Return (x, y) of the center of cell containing provided text 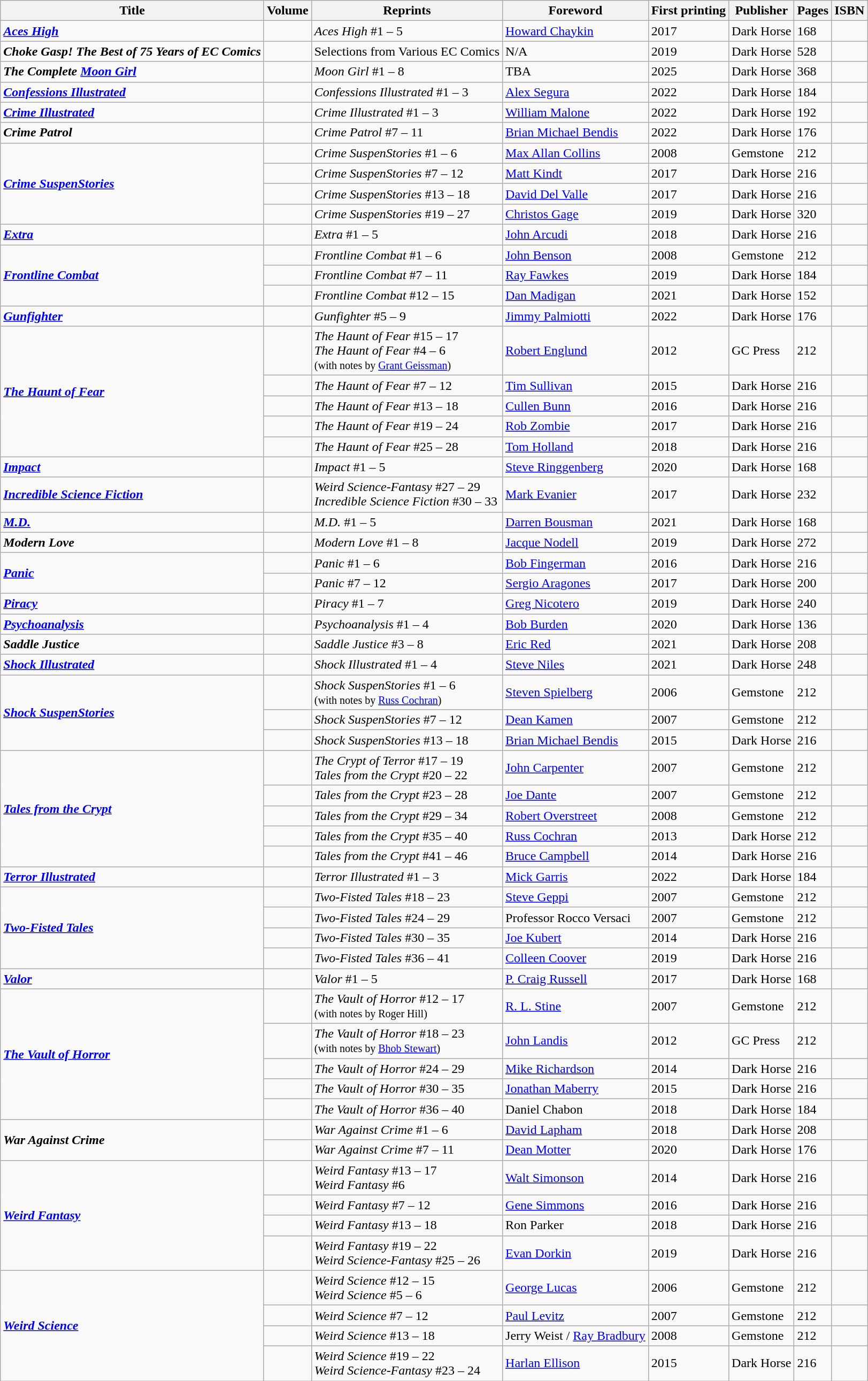
Terror Illustrated #1 – 3 (406, 877)
Publisher (762, 11)
Jonathan Maberry (575, 1089)
M.D. (133, 522)
Moon Girl #1 – 8 (406, 72)
First printing (688, 11)
Panic #7 – 12 (406, 583)
TBA (575, 72)
Daniel Chabon (575, 1109)
2025 (688, 72)
R. L. Stine (575, 1007)
The Complete Moon Girl (133, 72)
136 (813, 624)
Tales from the Crypt #23 – 28 (406, 795)
Robert Englund (575, 351)
Two-Fisted Tales (133, 927)
192 (813, 112)
David Del Valle (575, 194)
Harlan Ellison (575, 1363)
Steve Niles (575, 665)
320 (813, 214)
Frontline Combat (133, 275)
Confessions Illustrated #1 – 3 (406, 92)
Evan Dorkin (575, 1253)
Pages (813, 11)
Incredible Science Fiction (133, 494)
Gunfighter #5 – 9 (406, 316)
War Against Crime (133, 1140)
Frontline Combat #7 – 11 (406, 275)
200 (813, 583)
The Vault of Horror #18 – 23(with notes by Bhob Stewart) (406, 1041)
Aces High (133, 31)
Weird Fantasy #7 – 12 (406, 1205)
Impact (133, 467)
Piracy (133, 603)
Shock SuspenStories #13 – 18 (406, 740)
Weird Science (133, 1325)
David Lapham (575, 1130)
Bruce Campbell (575, 856)
Russ Cochran (575, 836)
The Haunt of Fear #15 – 17The Haunt of Fear #4 – 6(with notes by Grant Geissman) (406, 351)
Choke Gasp! The Best of 75 Years of EC Comics (133, 51)
The Vault of Horror #12 – 17(with notes by Roger Hill) (406, 1007)
The Crypt of Terror #17 – 19Tales from the Crypt #20 – 22 (406, 768)
Crime SuspenStories #7 – 12 (406, 173)
Cullen Bunn (575, 406)
The Vault of Horror #30 – 35 (406, 1089)
Colleen Coover (575, 958)
Jimmy Palmiotti (575, 316)
The Haunt of Fear #19 – 24 (406, 426)
528 (813, 51)
Rob Zombie (575, 426)
Terror Illustrated (133, 877)
P. Craig Russell (575, 978)
Weird Science #12 – 15Weird Science #5 – 6 (406, 1288)
The Vault of Horror (133, 1054)
152 (813, 296)
Tom Holland (575, 447)
Crime Illustrated (133, 112)
Extra (133, 234)
272 (813, 542)
Confessions Illustrated (133, 92)
Tales from the Crypt #35 – 40 (406, 836)
John Landis (575, 1041)
Ray Fawkes (575, 275)
Crime SuspenStories #19 – 27 (406, 214)
Saddle Justice #3 – 8 (406, 645)
Crime SuspenStories (133, 183)
Max Allan Collins (575, 153)
Bob Burden (575, 624)
Weird Fantasy #13 – 17Weird Fantasy #6 (406, 1178)
Shock SuspenStories (133, 712)
John Benson (575, 255)
War Against Crime #7 – 11 (406, 1150)
Joe Kubert (575, 938)
George Lucas (575, 1288)
Shock Illustrated #1 – 4 (406, 665)
Sergio Aragones (575, 583)
Gunfighter (133, 316)
Tales from the Crypt #41 – 46 (406, 856)
Christos Gage (575, 214)
Title (133, 11)
Eric Red (575, 645)
The Vault of Horror #36 – 40 (406, 1109)
Weird Fantasy #19 – 22 Weird Science-Fantasy #25 – 26 (406, 1253)
Walt Simonson (575, 1178)
Psychoanalysis #1 – 4 (406, 624)
Weird Fantasy #13 – 18 (406, 1225)
232 (813, 494)
M.D. #1 – 5 (406, 522)
Jerry Weist / Ray Bradbury (575, 1336)
The Haunt of Fear #13 – 18 (406, 406)
Extra #1 – 5 (406, 234)
Two-Fisted Tales #30 – 35 (406, 938)
Darren Bousman (575, 522)
Dan Madigan (575, 296)
Steve Ringgenberg (575, 467)
Alex Segura (575, 92)
Steven Spielberg (575, 692)
Weird Science #19 – 22 Weird Science-Fantasy #23 – 24 (406, 1363)
Weird Science-Fantasy #27 – 29Incredible Science Fiction #30 – 33 (406, 494)
War Against Crime #1 – 6 (406, 1130)
Crime Patrol #7 – 11 (406, 133)
Impact #1 – 5 (406, 467)
Tim Sullivan (575, 386)
The Haunt of Fear #25 – 28 (406, 447)
John Carpenter (575, 768)
Greg Nicotero (575, 603)
Frontline Combat #1 – 6 (406, 255)
Panic (133, 573)
Bob Fingerman (575, 563)
The Haunt of Fear #7 – 12 (406, 386)
Gene Simmons (575, 1205)
Dean Motter (575, 1150)
2013 (688, 836)
Modern Love #1 – 8 (406, 542)
Crime Patrol (133, 133)
Aces High #1 – 5 (406, 31)
N/A (575, 51)
William Malone (575, 112)
Mick Garris (575, 877)
Weird Science #13 – 18 (406, 1336)
Shock Illustrated (133, 665)
248 (813, 665)
Frontline Combat #12 – 15 (406, 296)
Saddle Justice (133, 645)
Crime Illustrated #1 – 3 (406, 112)
Jacque Nodell (575, 542)
Paul Levitz (575, 1315)
Tales from the Crypt #29 – 34 (406, 816)
Panic #1 – 6 (406, 563)
John Arcudi (575, 234)
Howard Chaykin (575, 31)
368 (813, 72)
Ron Parker (575, 1225)
Modern Love (133, 542)
Tales from the Crypt (133, 809)
Shock SuspenStories #1 – 6(with notes by Russ Cochran) (406, 692)
Joe Dante (575, 795)
Professor Rocco Versaci (575, 917)
Psychoanalysis (133, 624)
Mike Richardson (575, 1069)
Selections from Various EC Comics (406, 51)
Shock SuspenStories #7 – 12 (406, 720)
Volume (288, 11)
Reprints (406, 11)
Matt Kindt (575, 173)
ISBN (849, 11)
The Vault of Horror #24 – 29 (406, 1069)
Crime SuspenStories #13 – 18 (406, 194)
Two-Fisted Tales #36 – 41 (406, 958)
Dean Kamen (575, 720)
Mark Evanier (575, 494)
Crime SuspenStories #1 – 6 (406, 153)
Steve Geppi (575, 897)
The Haunt of Fear (133, 392)
Valor (133, 978)
Valor #1 – 5 (406, 978)
Two-Fisted Tales #18 – 23 (406, 897)
Foreword (575, 11)
240 (813, 603)
Weird Fantasy (133, 1215)
Piracy #1 – 7 (406, 603)
Weird Science #7 – 12 (406, 1315)
Two-Fisted Tales #24 – 29 (406, 917)
Robert Overstreet (575, 816)
